Pinpoint the cell where the given text exists, returning its (x, y) midpoint coordinate. 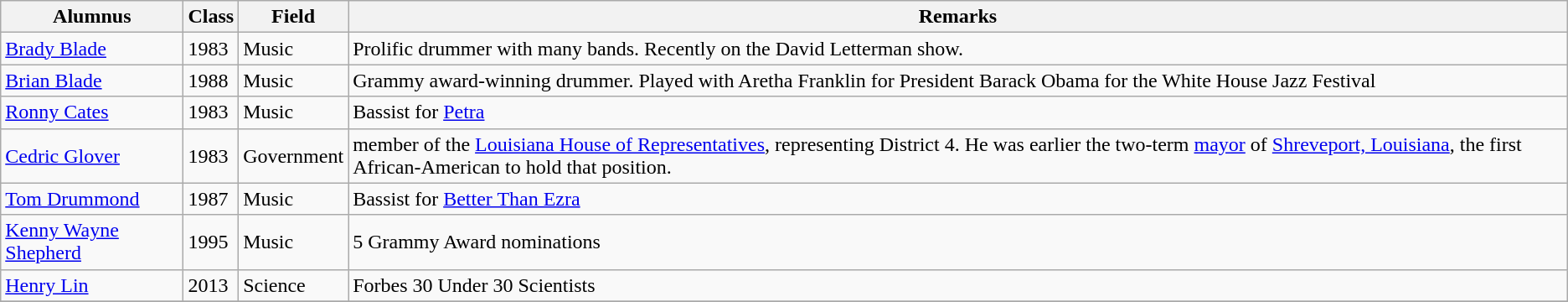
Science (293, 285)
1987 (211, 199)
Cedric Glover (92, 156)
Brian Blade (92, 81)
Prolific drummer with many bands. Recently on the David Letterman show. (958, 49)
Brady Blade (92, 49)
Class (211, 17)
1988 (211, 81)
Ronny Cates (92, 112)
5 Grammy Award nominations (958, 242)
Field (293, 17)
Kenny Wayne Shepherd (92, 242)
1995 (211, 242)
Grammy award-winning drummer. Played with Aretha Franklin for President Barack Obama for the White House Jazz Festival (958, 81)
2013 (211, 285)
Government (293, 156)
Henry Lin (92, 285)
Tom Drummond (92, 199)
Alumnus (92, 17)
Remarks (958, 17)
Bassist for Better Than Ezra (958, 199)
Bassist for Petra (958, 112)
Forbes 30 Under 30 Scientists (958, 285)
